Find where the given text appears and provide that cell's center as [x, y] coordinate. 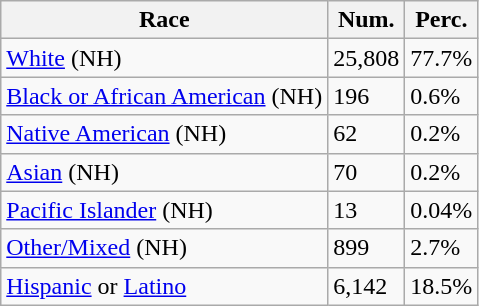
70 [366, 172]
Perc. [442, 20]
Hispanic or Latino [164, 286]
13 [366, 210]
Pacific Islander (NH) [164, 210]
0.04% [442, 210]
Asian (NH) [164, 172]
Black or African American (NH) [164, 96]
Race [164, 20]
0.6% [442, 96]
White (NH) [164, 58]
Native American (NH) [164, 134]
Num. [366, 20]
18.5% [442, 286]
2.7% [442, 248]
6,142 [366, 286]
25,808 [366, 58]
62 [366, 134]
Other/Mixed (NH) [164, 248]
899 [366, 248]
77.7% [442, 58]
196 [366, 96]
